From the cell containing the given text, extract its center point as (X, Y) coordinate. 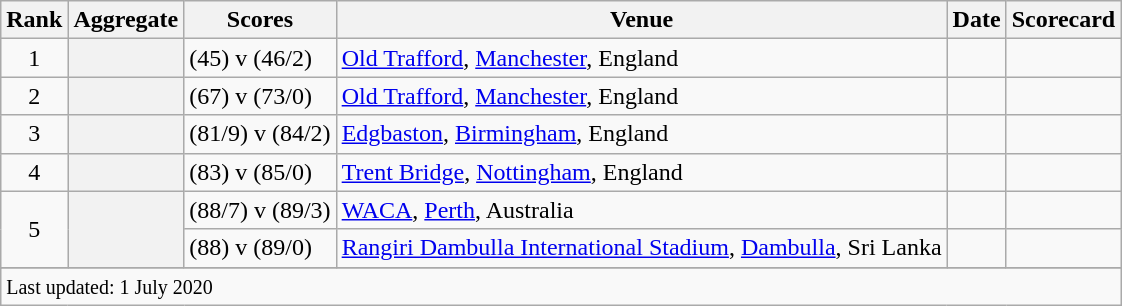
Edgbaston, Birmingham, England (642, 134)
2 (34, 96)
(88/7) v (89/3) (260, 210)
Aggregate (126, 20)
Scores (260, 20)
(88) v (89/0) (260, 248)
4 (34, 172)
Scorecard (1064, 20)
(81/9) v (84/2) (260, 134)
5 (34, 229)
(67) v (73/0) (260, 96)
Rangiri Dambulla International Stadium, Dambulla, Sri Lanka (642, 248)
3 (34, 134)
(83) v (85/0) (260, 172)
Date (976, 20)
Last updated: 1 July 2020 (561, 286)
1 (34, 58)
Trent Bridge, Nottingham, England (642, 172)
Venue (642, 20)
WACA, Perth, Australia (642, 210)
Rank (34, 20)
(45) v (46/2) (260, 58)
